Search for the cell housing the specified text and yield its [X, Y] center coordinate. 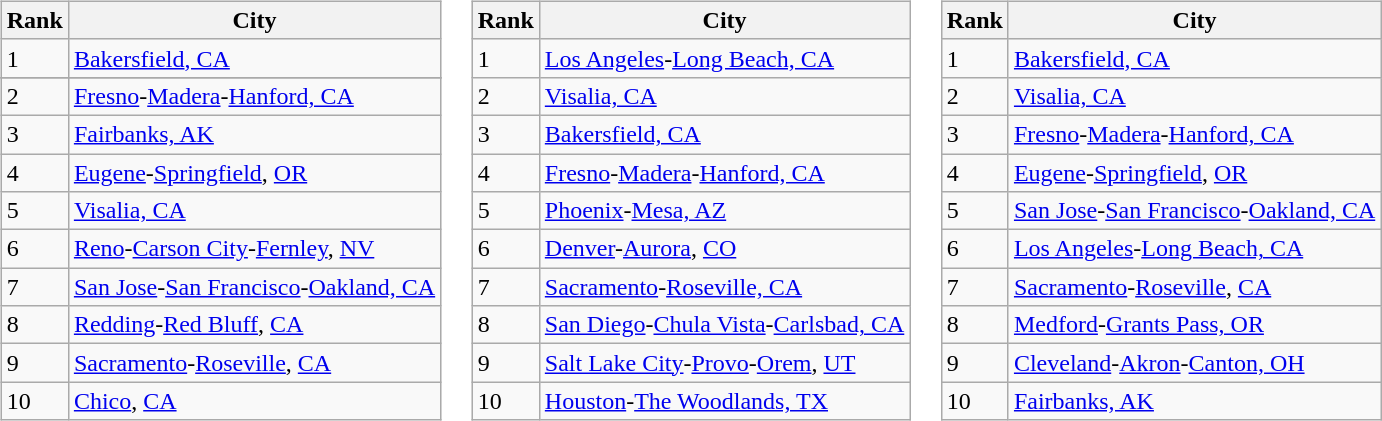
Chico, CA [254, 401]
Houston-The Woodlands, TX [724, 401]
Cleveland-Akron-Canton, OH [1194, 363]
Medford-Grants Pass, OR [1194, 325]
Redding-Red Bluff, CA [254, 325]
Phoenix-Mesa, AZ [724, 211]
Reno-Carson City-Fernley, NV [254, 249]
Salt Lake City-Provo-Orem, UT [724, 363]
Denver-Aurora, CO [724, 249]
San Diego-Chula Vista-Carlsbad, CA [724, 325]
